Detect which cell encompasses the target text, then output its [X, Y] center coordinate. 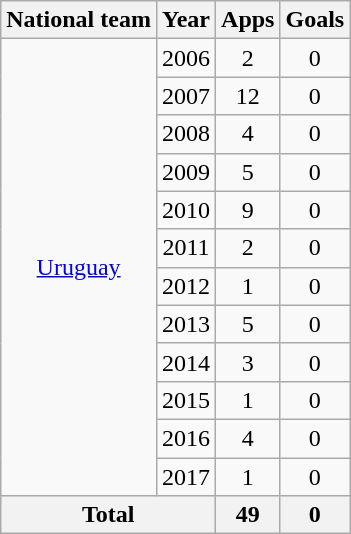
2009 [186, 172]
2017 [186, 477]
Year [186, 20]
2006 [186, 58]
Apps [248, 20]
Goals [315, 20]
2016 [186, 438]
3 [248, 362]
Total [108, 515]
9 [248, 210]
2007 [186, 96]
2013 [186, 324]
National team [79, 20]
2008 [186, 134]
2011 [186, 248]
2015 [186, 400]
2010 [186, 210]
49 [248, 515]
12 [248, 96]
2014 [186, 362]
Uruguay [79, 268]
2012 [186, 286]
